Identify which cell holds the provided text, then report its (X, Y) central coordinate. 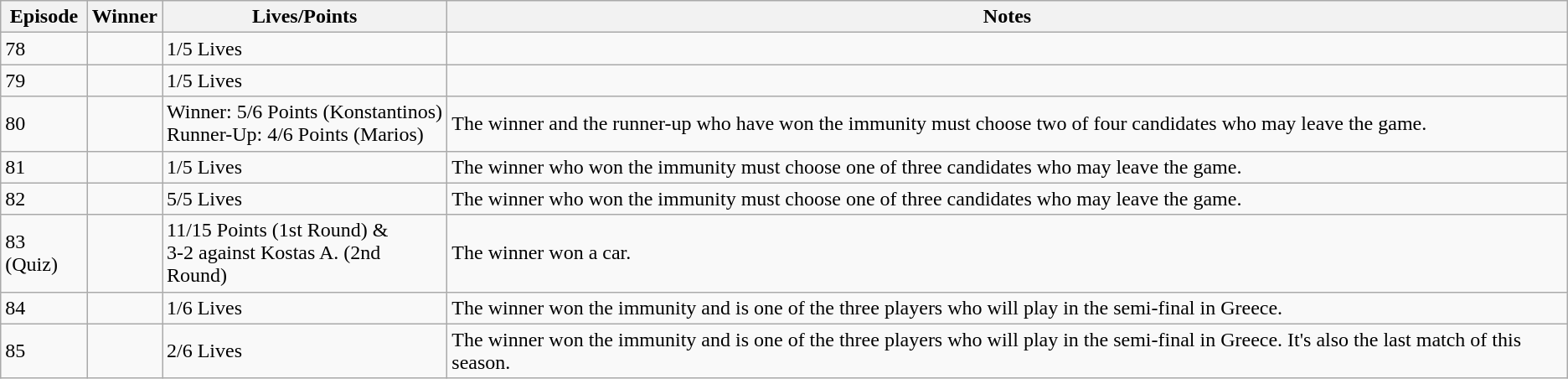
81 (44, 167)
Lives/Points (305, 17)
The winner won the immunity and is one of the three players who will play in the semi-final in Greece. It's also the last match of this season. (1007, 350)
Winner: 5/6 Points (Konstantinos)Runner-Up: 4/6 Points (Marios) (305, 124)
1/6 Lives (305, 308)
11/15 Points (1st Round) & 3-2 against Kostas A. (2nd Round) (305, 253)
The winner won a car. (1007, 253)
79 (44, 80)
Winner (124, 17)
82 (44, 199)
Notes (1007, 17)
85 (44, 350)
83 (Quiz) (44, 253)
78 (44, 49)
The winner won the immunity and is one of the three players who will play in the semi-final in Greece. (1007, 308)
The winner and the runner-up who have won the immunity must choose two of four candidates who may leave the game. (1007, 124)
Episode (44, 17)
84 (44, 308)
80 (44, 124)
2/6 Lives (305, 350)
5/5 Lives (305, 199)
